Find where the given text appears and provide that cell's center as (X, Y) coordinate. 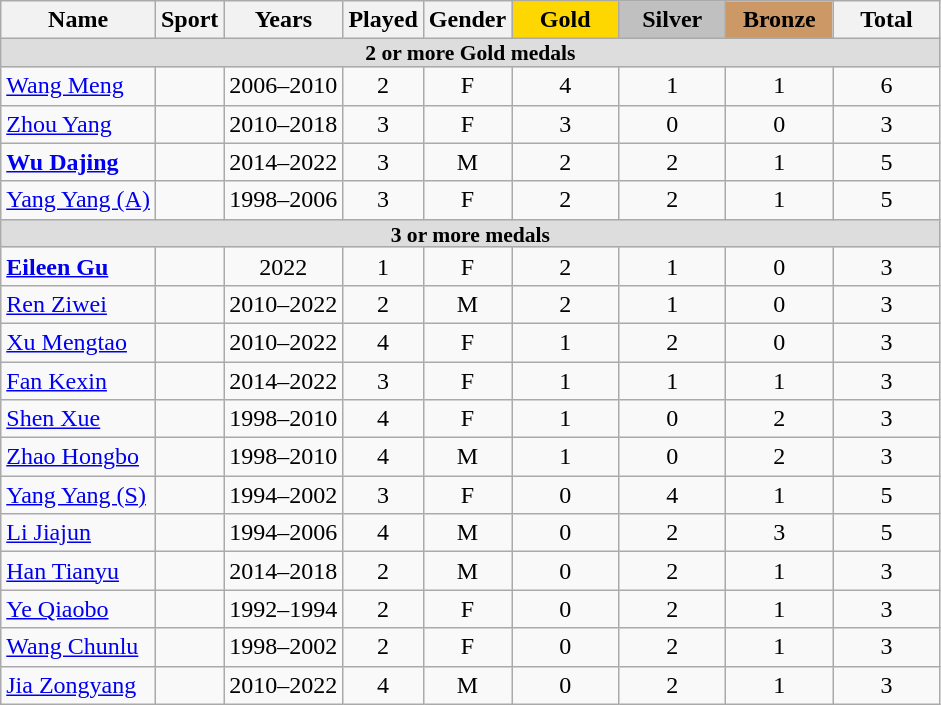
Yang Yang (A) (78, 200)
Wu Dajing (78, 162)
Eileen Gu (78, 266)
Played (383, 20)
2010–2018 (284, 124)
Zhao Hongbo (78, 457)
Han Tianyu (78, 571)
1994–2006 (284, 533)
Wang Chunlu (78, 647)
Silver (672, 20)
1998–2002 (284, 647)
6 (886, 86)
1992–1994 (284, 609)
Wang Meng (78, 86)
Bronze (780, 20)
1998–2006 (284, 200)
Ye Qiaobo (78, 609)
Shen Xue (78, 419)
Zhou Yang (78, 124)
1994–2002 (284, 495)
Gender (467, 20)
2 or more Gold medals (470, 53)
Li Jiajun (78, 533)
Xu Mengtao (78, 342)
Total (886, 20)
Jia Zongyang (78, 685)
Fan Kexin (78, 381)
Ren Ziwei (78, 304)
2014–2018 (284, 571)
Years (284, 20)
Sport (189, 20)
2022 (284, 266)
2006–2010 (284, 86)
3 or more medals (470, 233)
Gold (566, 20)
Yang Yang (S) (78, 495)
Name (78, 20)
